Detect which cell encompasses the target text, then output its (X, Y) center coordinate. 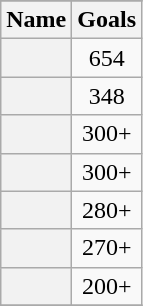
Name (36, 20)
280+ (107, 210)
Goals (107, 20)
200+ (107, 286)
348 (107, 96)
654 (107, 58)
270+ (107, 248)
